Scan for the cell matching the given text and deliver its (x, y) coordinate at center. 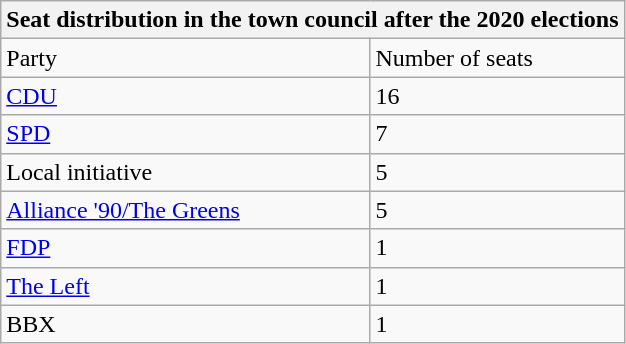
Number of seats (497, 58)
CDU (186, 96)
SPD (186, 134)
FDP (186, 248)
The Left (186, 286)
Party (186, 58)
7 (497, 134)
Alliance '90/The Greens (186, 210)
BBX (186, 324)
Local initiative (186, 172)
16 (497, 96)
Seat distribution in the town council after the 2020 elections (312, 20)
